Provide the [X, Y] coordinate of the cell's center where the given text is located.  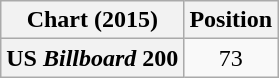
Chart (2015) [92, 20]
Position [231, 20]
US Billboard 200 [92, 58]
73 [231, 58]
